Identify which cell holds the provided text, then report its (X, Y) central coordinate. 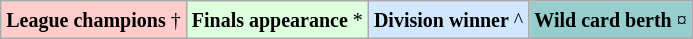
Finals appearance * (277, 20)
Wild card berth ¤ (610, 20)
Division winner ^ (448, 20)
League champions † (94, 20)
